Capture the cell that displays the provided text and extract its (x, y) central coordinate. 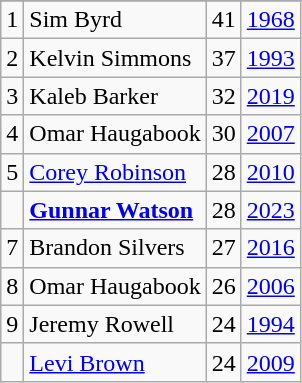
7 (12, 248)
Brandon Silvers (115, 248)
1 (12, 20)
27 (224, 248)
1993 (270, 58)
Corey Robinson (115, 172)
9 (12, 324)
26 (224, 286)
2007 (270, 134)
37 (224, 58)
30 (224, 134)
8 (12, 286)
2009 (270, 362)
Kelvin Simmons (115, 58)
2023 (270, 210)
2016 (270, 248)
1994 (270, 324)
2010 (270, 172)
Jeremy Rowell (115, 324)
5 (12, 172)
3 (12, 96)
2006 (270, 286)
2019 (270, 96)
41 (224, 20)
Sim Byrd (115, 20)
Gunnar Watson (115, 210)
1968 (270, 20)
32 (224, 96)
Levi Brown (115, 362)
4 (12, 134)
2 (12, 58)
Kaleb Barker (115, 96)
